Pinpoint the cell where the given text exists, returning its [X, Y] midpoint coordinate. 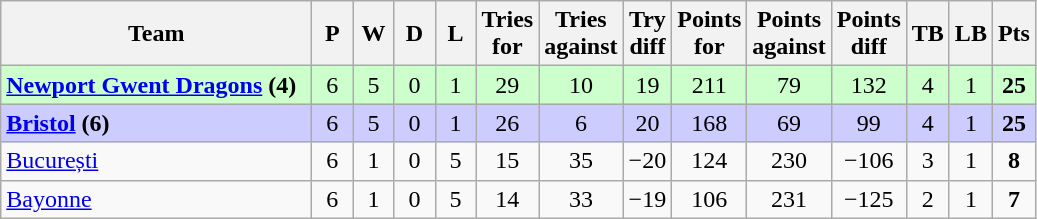
19 [648, 85]
Points against [789, 34]
Try diff [648, 34]
106 [710, 199]
Points for [710, 34]
29 [508, 85]
7 [1014, 199]
10 [581, 85]
132 [868, 85]
15 [508, 161]
3 [928, 161]
124 [710, 161]
79 [789, 85]
București [156, 161]
Bayonne [156, 199]
D [414, 34]
231 [789, 199]
−20 [648, 161]
Tries against [581, 34]
8 [1014, 161]
Points diff [868, 34]
L [456, 34]
LB [970, 34]
W [374, 34]
−125 [868, 199]
69 [789, 123]
168 [710, 123]
211 [710, 85]
Bristol (6) [156, 123]
14 [508, 199]
Team [156, 34]
2 [928, 199]
230 [789, 161]
99 [868, 123]
Newport Gwent Dragons (4) [156, 85]
TB [928, 34]
Tries for [508, 34]
Pts [1014, 34]
−106 [868, 161]
33 [581, 199]
26 [508, 123]
35 [581, 161]
P [332, 34]
−19 [648, 199]
20 [648, 123]
